Return the [x, y] coordinate for the center point of the cell that contains the specified text.  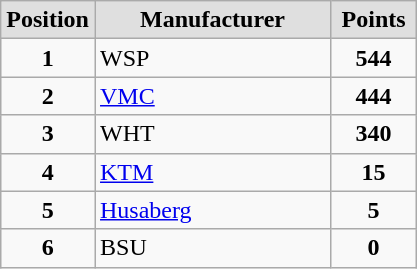
4 [48, 172]
Position [48, 20]
Manufacturer [212, 20]
6 [48, 248]
WHT [212, 134]
340 [374, 134]
VMC [212, 96]
15 [374, 172]
BSU [212, 248]
2 [48, 96]
Points [374, 20]
0 [374, 248]
444 [374, 96]
3 [48, 134]
WSP [212, 58]
544 [374, 58]
1 [48, 58]
Husaberg [212, 210]
KTM [212, 172]
